Detect which cell encompasses the target text, then output its (X, Y) center coordinate. 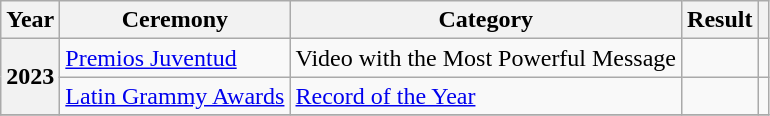
Premios Juventud (175, 58)
2023 (30, 77)
Video with the Most Powerful Message (486, 58)
Record of the Year (486, 96)
Result (720, 20)
Year (30, 20)
Ceremony (175, 20)
Latin Grammy Awards (175, 96)
Category (486, 20)
